Return [X, Y] of the center of cell containing provided text 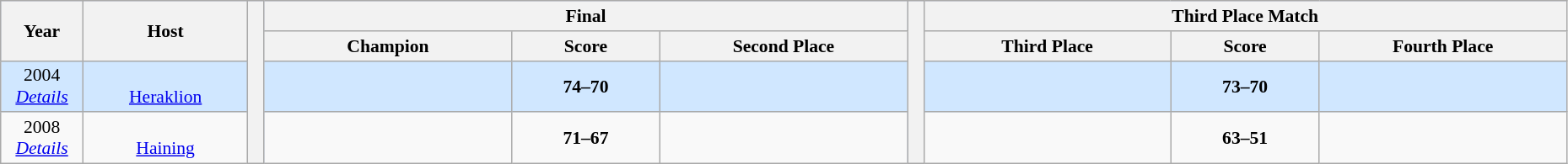
74–70 [586, 86]
Haining [165, 138]
Host [165, 30]
73–70 [1245, 86]
Third Place Match [1245, 16]
2008Details [42, 138]
Second Place [783, 46]
Year [42, 30]
63–51 [1245, 138]
Fourth Place [1442, 46]
Third Place [1048, 46]
2004Details [42, 86]
71–67 [586, 138]
Heraklion [165, 86]
Champion [388, 46]
Final [585, 16]
